Extract the [x, y] coordinate from the center of the cell holding the provided text.  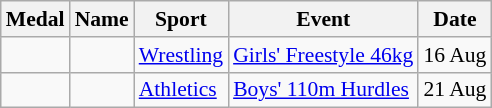
Date [454, 19]
Medal [36, 19]
Boys' 110m Hurdles [323, 90]
Event [323, 19]
Sport [181, 19]
Girls' Freestyle 46kg [323, 55]
16 Aug [454, 55]
Wrestling [181, 55]
Name [102, 19]
21 Aug [454, 90]
Athletics [181, 90]
